From the cell containing the given text, extract its center point as (X, Y) coordinate. 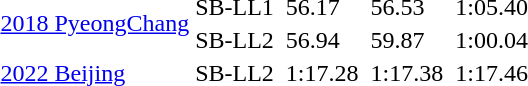
59.87 (407, 40)
56.94 (322, 40)
SB-LL2 (235, 40)
